Return the (x, y) coordinate for the center point of the cell that contains the specified text.  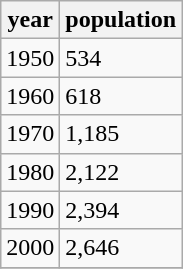
534 (121, 58)
618 (121, 96)
2,394 (121, 210)
population (121, 20)
1990 (30, 210)
1960 (30, 96)
1,185 (121, 134)
1950 (30, 58)
2,646 (121, 248)
1980 (30, 172)
2,122 (121, 172)
year (30, 20)
1970 (30, 134)
2000 (30, 248)
